From the cell containing the given text, extract its center point as (X, Y) coordinate. 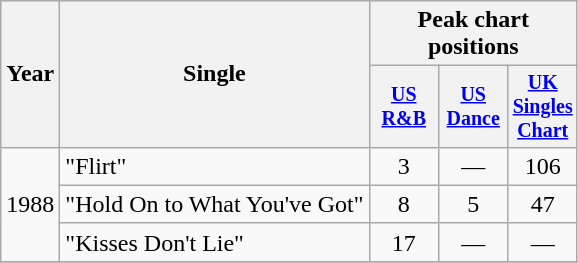
106 (542, 166)
17 (404, 242)
"Kisses Don't Lie" (214, 242)
8 (404, 204)
Single (214, 74)
5 (472, 204)
"Hold On to What You've Got" (214, 204)
47 (542, 204)
USDance (472, 106)
Year (30, 74)
Peak chart positions (473, 34)
"Flirt" (214, 166)
3 (404, 166)
USR&B (404, 106)
1988 (30, 204)
UK Singles Chart (542, 106)
